Search for the cell housing the specified text and yield its [X, Y] center coordinate. 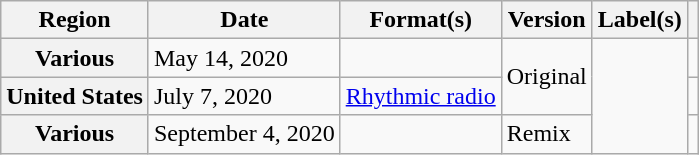
Remix [546, 134]
Original [546, 77]
Region [75, 20]
Label(s) [640, 20]
July 7, 2020 [244, 96]
United States [75, 96]
May 14, 2020 [244, 58]
Rhythmic radio [420, 96]
Version [546, 20]
September 4, 2020 [244, 134]
Date [244, 20]
Format(s) [420, 20]
